Return the (x, y) coordinate for the center point of the cell that contains the specified text.  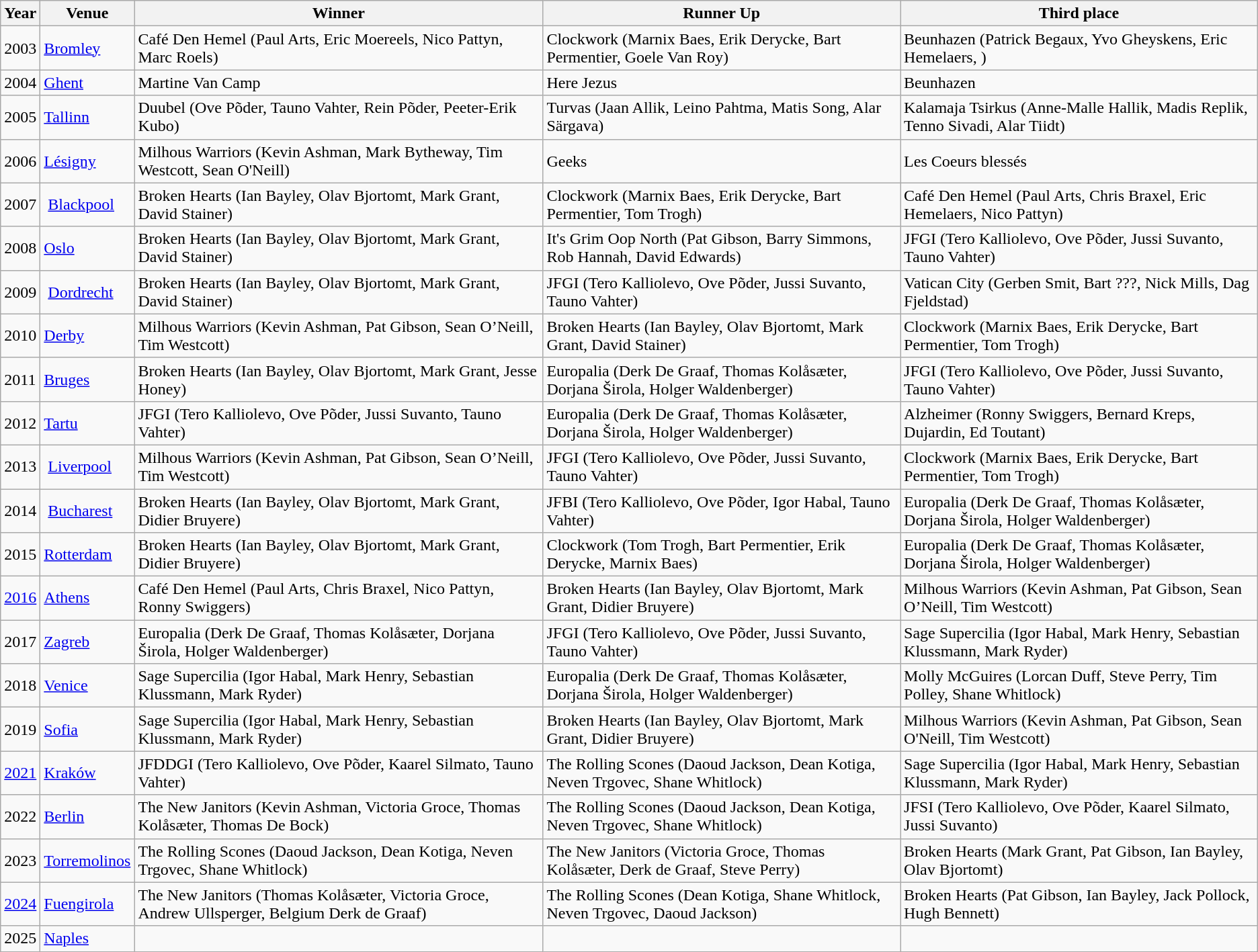
The New Janitors (Kevin Ashman, Victoria Groce, Thomas Kolåsæter, Thomas De Bock) (339, 817)
2006 (20, 161)
Blackpool (87, 204)
2019 (20, 730)
Broken Hearts (Ian Bayley, Olav Bjortomt, Mark Grant, Jesse Honey) (339, 379)
2010 (20, 336)
Broken Hearts (Pat Gibson, Ian Bayley, Jack Pollock, Hugh Bennett) (1079, 904)
Vatican City (Gerben Smit, Bart ???, Nick Mills, Dag Fjeldstad) (1079, 292)
Fuengirola (87, 904)
Geeks (722, 161)
2013 (20, 466)
Athens (87, 598)
2022 (20, 817)
Les Coeurs blessés (1079, 161)
Zagreb (87, 642)
2017 (20, 642)
Lésigny (87, 161)
Bucharest (87, 511)
2024 (20, 904)
Venice (87, 685)
2016 (20, 598)
2004 (20, 83)
JFBI (Tero Kalliolevo, Ove Põder, Igor Habal, Tauno Vahter) (722, 511)
Milhous Warriors (Kevin Ashman, Mark Bytheway, Tim Westcott, Sean O'Neill) (339, 161)
2003 (20, 48)
Broken Hearts (Mark Grant, Pat Gibson, Ian Bayley, Olav Bjortomt) (1079, 860)
JFSI (Tero Kalliolevo, Ove Põder, Kaarel Silmato, Jussi Suvanto) (1079, 817)
Beunhazen (Patrick Begaux, Yvo Gheyskens, Eric Hemelaers, ) (1079, 48)
Rotterdam (87, 555)
2025 (20, 939)
2023 (20, 860)
2015 (20, 555)
Café Den Hemel (Paul Arts, Chris Braxel, Eric Hemelaers, Nico Pattyn) (1079, 204)
Bromley (87, 48)
The New Janitors (Victoria Groce, Thomas Kolåsæter, Derk de Graaf, Steve Perry) (722, 860)
Clockwork (Marnix Baes, Erik Derycke, Bart Permentier, Goele Van Roy) (722, 48)
Duubel (Ove Põder, Tauno Vahter, Rein Põder, Peeter-Erik Kubo) (339, 117)
2021 (20, 773)
Bruges (87, 379)
The Rolling Scones (Dean Kotiga, Shane Whitlock, Neven Trgovec, Daoud Jackson) (722, 904)
Milhous Warriors (Kevin Ashman, Pat Gibson, Sean O'Neill, Tim Westcott) (1079, 730)
Turvas (Jaan Allik, Leino Pahtma, Matis Song, Alar Särgava) (722, 117)
Liverpool (87, 466)
2009 (20, 292)
2014 (20, 511)
Molly McGuires (Lorcan Duff, Steve Perry, Tim Polley, Shane Whitlock) (1079, 685)
Third place (1079, 13)
Venue (87, 13)
Beunhazen (1079, 83)
2018 (20, 685)
Clockwork (Tom Trogh, Bart Permentier, Erik Derycke, Marnix Baes) (722, 555)
Dordrecht (87, 292)
JFDDGI (Tero Kalliolevo, Ove Põder, Kaarel Silmato, Tauno Vahter) (339, 773)
Naples (87, 939)
The New Janitors (Thomas Kolåsæter, Victoria Groce, Andrew Ullsperger, Belgium Derk de Graaf) (339, 904)
Berlin (87, 817)
Year (20, 13)
2005 (20, 117)
Here Jezus (722, 83)
Tartu (87, 423)
2012 (20, 423)
Ghent (87, 83)
Sofia (87, 730)
Kalamaja Tsirkus (Anne-Malle Hallik, Madis Replik, Tenno Sivadi, Alar Tiidt) (1079, 117)
Tallinn (87, 117)
2011 (20, 379)
Runner Up (722, 13)
Derby (87, 336)
Café Den Hemel (Paul Arts, Chris Braxel, Nico Pattyn, Ronny Swiggers) (339, 598)
2008 (20, 249)
Winner (339, 13)
Martine Van Camp (339, 83)
Alzheimer (Ronny Swiggers, Bernard Kreps, Dujardin, Ed Toutant) (1079, 423)
2007 (20, 204)
Café Den Hemel (Paul Arts, Eric Moereels, Nico Pattyn, Marc Roels) (339, 48)
It's Grim Oop North (Pat Gibson, Barry Simmons, Rob Hannah, David Edwards) (722, 249)
Oslo (87, 249)
Kraków (87, 773)
Torremolinos (87, 860)
